Search for the cell housing the specified text and yield its (X, Y) center coordinate. 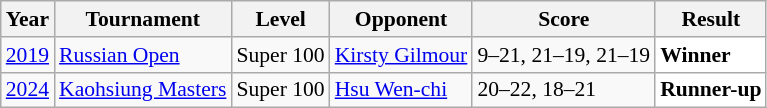
Score (564, 19)
Level (280, 19)
2024 (28, 90)
Runner-up (710, 90)
9–21, 21–19, 21–19 (564, 55)
20–22, 18–21 (564, 90)
Kaohsiung Masters (142, 90)
Kirsty Gilmour (402, 55)
2019 (28, 55)
Opponent (402, 19)
Year (28, 19)
Russian Open (142, 55)
Result (710, 19)
Tournament (142, 19)
Winner (710, 55)
Hsu Wen-chi (402, 90)
